Locate the cell with the specified text and output its (X, Y) center coordinate. 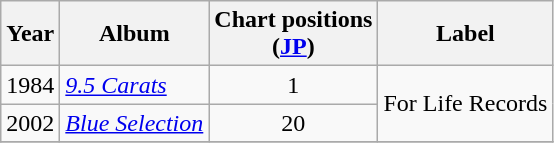
Album (134, 34)
For Life Records (466, 104)
20 (294, 123)
Chart positions(JP) (294, 34)
Year (30, 34)
2002 (30, 123)
1 (294, 85)
9.5 Carats (134, 85)
Label (466, 34)
1984 (30, 85)
Blue Selection (134, 123)
